Return the [x, y] coordinate for the center point of the cell that contains the specified text.  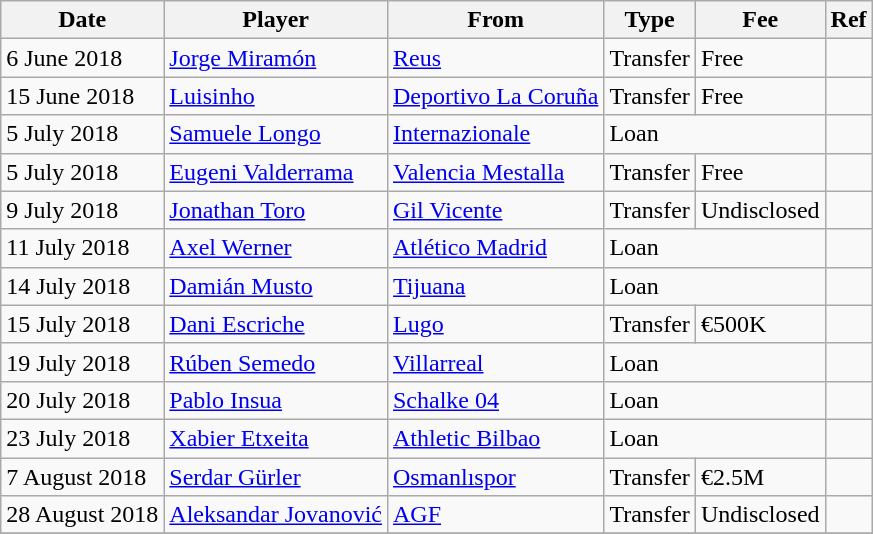
Dani Escriche [276, 324]
14 July 2018 [82, 286]
Internazionale [495, 134]
Jorge Miramón [276, 58]
19 July 2018 [82, 362]
Osmanlıspor [495, 477]
AGF [495, 515]
Damián Musto [276, 286]
Jonathan Toro [276, 210]
Gil Vicente [495, 210]
Atlético Madrid [495, 248]
Reus [495, 58]
11 July 2018 [82, 248]
6 June 2018 [82, 58]
Serdar Gürler [276, 477]
Luisinho [276, 96]
Xabier Etxeita [276, 438]
Axel Werner [276, 248]
Villarreal [495, 362]
Player [276, 20]
Tijuana [495, 286]
Athletic Bilbao [495, 438]
€2.5M [760, 477]
Samuele Longo [276, 134]
23 July 2018 [82, 438]
Valencia Mestalla [495, 172]
Aleksandar Jovanović [276, 515]
€500K [760, 324]
From [495, 20]
Deportivo La Coruña [495, 96]
Date [82, 20]
15 June 2018 [82, 96]
Eugeni Valderrama [276, 172]
Lugo [495, 324]
9 July 2018 [82, 210]
7 August 2018 [82, 477]
Type [650, 20]
15 July 2018 [82, 324]
20 July 2018 [82, 400]
Schalke 04 [495, 400]
Fee [760, 20]
28 August 2018 [82, 515]
Rúben Semedo [276, 362]
Ref [848, 20]
Pablo Insua [276, 400]
